Capture the cell that displays the provided text and extract its [x, y] central coordinate. 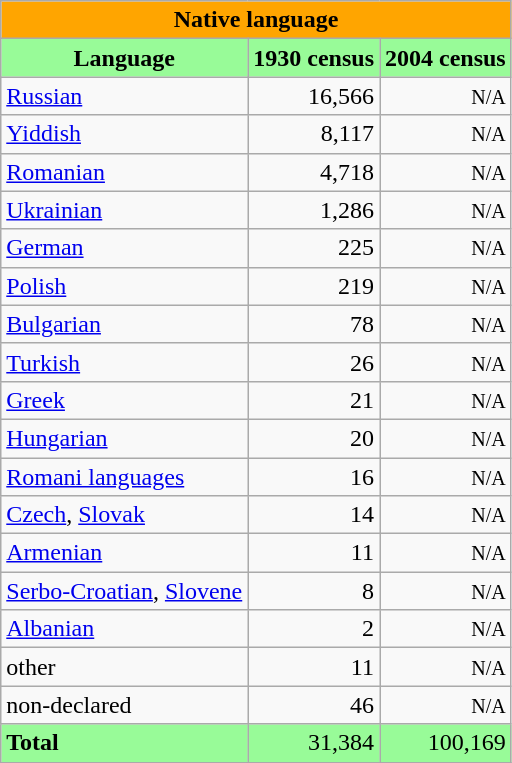
Polish [124, 286]
Albanian [124, 629]
Native language [256, 20]
20 [314, 438]
16,566 [314, 96]
Total [124, 743]
Hungarian [124, 438]
219 [314, 286]
German [124, 248]
2 [314, 629]
14 [314, 515]
8 [314, 591]
8,117 [314, 134]
21 [314, 400]
Bulgarian [124, 324]
Czech, Slovak [124, 515]
Russian [124, 96]
other [124, 667]
16 [314, 477]
Language [124, 58]
Romani languages [124, 477]
non-declared [124, 705]
Yiddish [124, 134]
4,718 [314, 172]
1930 census [314, 58]
46 [314, 705]
225 [314, 248]
31,384 [314, 743]
Romanian [124, 172]
Serbo-Croatian, Slovene [124, 591]
2004 census [446, 58]
Greek [124, 400]
1,286 [314, 210]
78 [314, 324]
Turkish [124, 362]
Armenian [124, 553]
100,169 [446, 743]
26 [314, 362]
Ukrainian [124, 210]
